Pinpoint the cell where the given text exists, returning its (X, Y) midpoint coordinate. 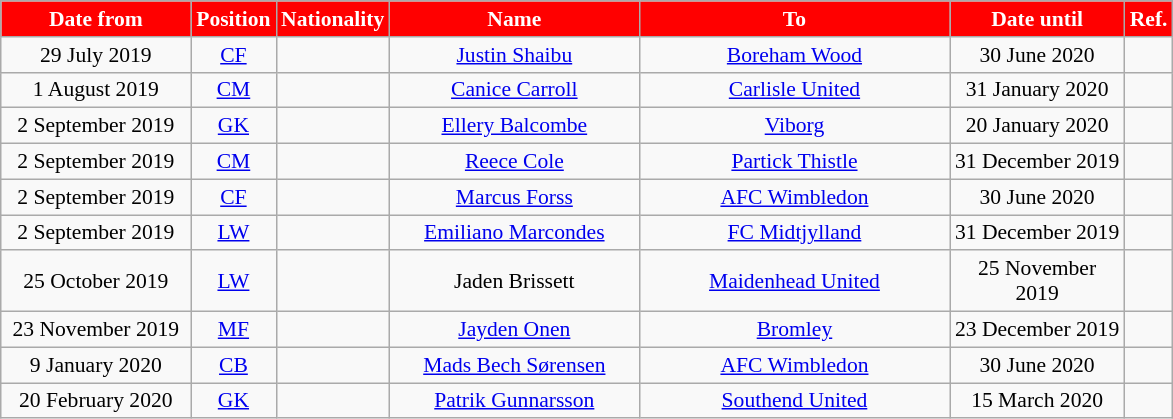
Canice Carroll (514, 90)
Position (234, 19)
Southend United (794, 401)
Patrik Gunnarsson (514, 401)
Jaden Brissett (514, 282)
31 January 2020 (1038, 90)
Date until (1038, 19)
1 August 2019 (96, 90)
MF (234, 330)
Ref. (1149, 19)
Maidenhead United (794, 282)
Ellery Balcombe (514, 126)
Partick Thistle (794, 162)
23 December 2019 (1038, 330)
Jayden Onen (514, 330)
20 February 2020 (96, 401)
Boreham Wood (794, 55)
9 January 2020 (96, 365)
25 November 2019 (1038, 282)
Justin Shaibu (514, 55)
Carlisle United (794, 90)
20 January 2020 (1038, 126)
Marcus Forss (514, 197)
15 March 2020 (1038, 401)
CB (234, 365)
Bromley (794, 330)
Nationality (332, 19)
To (794, 19)
FC Midtjylland (794, 233)
23 November 2019 (96, 330)
Date from (96, 19)
Mads Bech Sørensen (514, 365)
Viborg (794, 126)
Name (514, 19)
29 July 2019 (96, 55)
Emiliano Marcondes (514, 233)
Reece Cole (514, 162)
25 October 2019 (96, 282)
